Extract the (x, y) coordinate from the center of the cell holding the provided text.  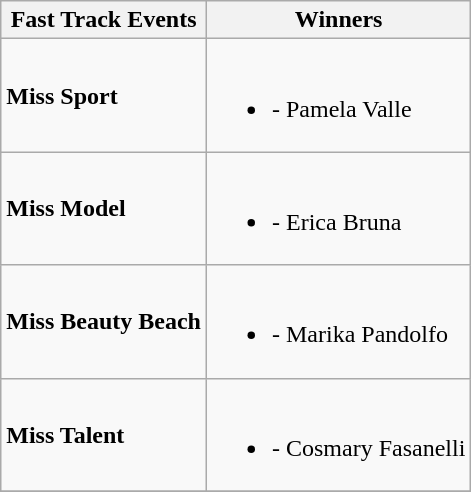
Miss Talent (104, 434)
Winners (338, 20)
- Pamela Valle (338, 96)
Miss Beauty Beach (104, 322)
Miss Sport (104, 96)
Fast Track Events (104, 20)
- Cosmary Fasanelli (338, 434)
- Marika Pandolfo (338, 322)
Miss Model (104, 208)
- Erica Bruna (338, 208)
